Return [x, y] of the center of cell containing provided text 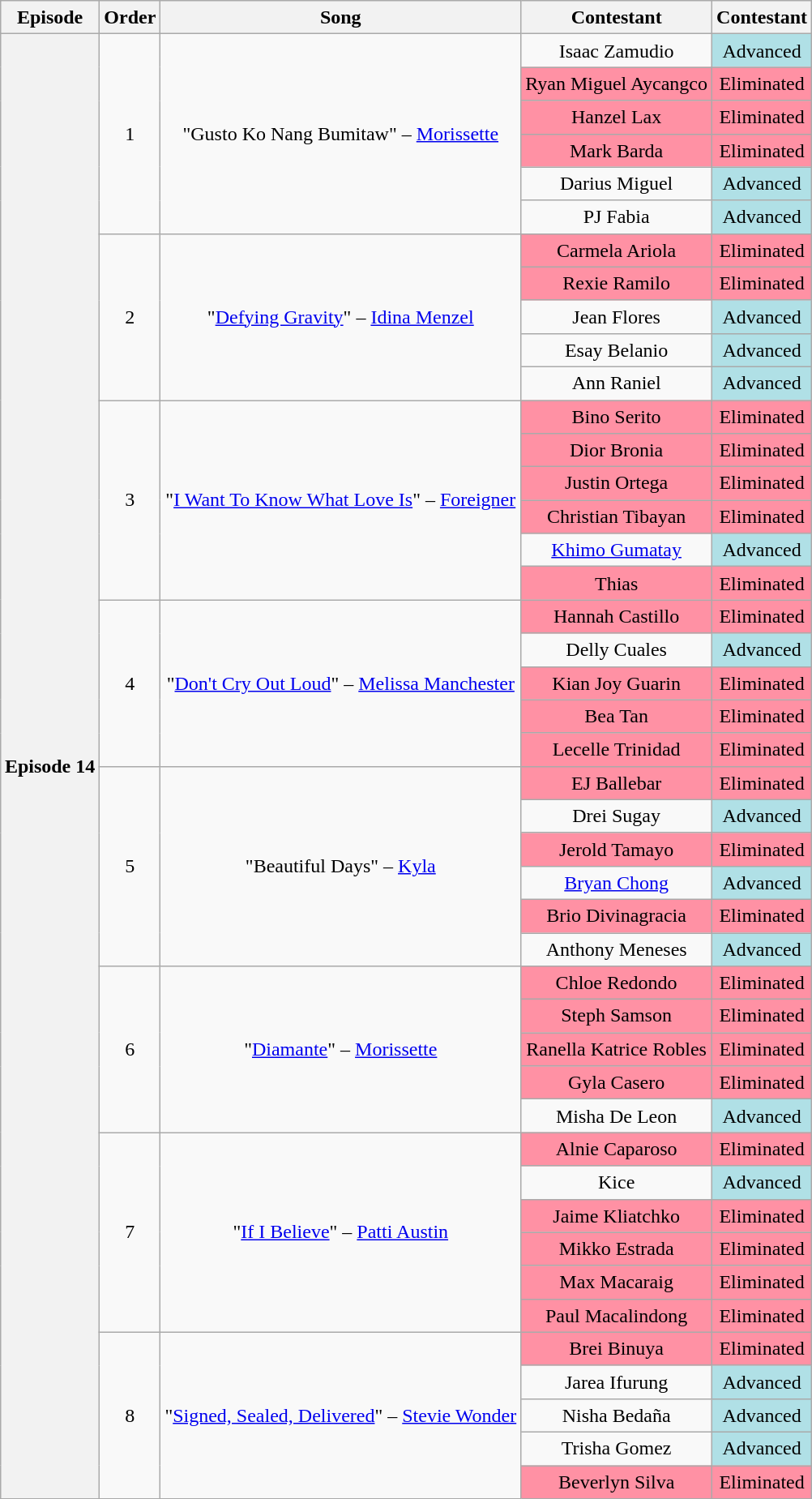
Jerold Tamayo [617, 850]
Kian Joy Guarin [617, 683]
Song [340, 18]
Episode [49, 18]
PJ Fabia [617, 217]
Isaac Zamudio [617, 50]
Ryan Miguel Aycangco [617, 84]
Anthony Meneses [617, 949]
Jarea Ifurung [617, 1381]
Mikko Estrada [617, 1248]
5 [130, 866]
Hannah Castillo [617, 616]
Misha De Leon [617, 1116]
Bino Serito [617, 417]
Jaime Kliatchko [617, 1216]
Gyla Casero [617, 1083]
Alnie Caparoso [617, 1150]
EJ Ballebar [617, 783]
Delly Cuales [617, 650]
4 [130, 683]
6 [130, 1049]
Rexie Ramilo [617, 284]
Ann Raniel [617, 383]
"Diamante" – Morissette [340, 1049]
"Beautiful Days" – Kyla [340, 866]
2 [130, 316]
Nisha Bedaña [617, 1415]
Ranella Katrice Robles [617, 1049]
Thias [617, 584]
Carmela Ariola [617, 250]
8 [130, 1415]
"If I Believe" – Patti Austin [340, 1232]
"Signed, Sealed, Delivered" – Stevie Wonder [340, 1415]
3 [130, 500]
Chloe Redondo [617, 983]
"Defying Gravity" – Idina Menzel [340, 316]
Paul Macalindong [617, 1315]
1 [130, 134]
Brio Divinagracia [617, 916]
Kice [617, 1182]
Episode 14 [49, 767]
Brei Binuya [617, 1349]
Dior Bronia [617, 451]
Beverlyn Silva [617, 1482]
Khimo Gumatay [617, 550]
Jean Flores [617, 316]
7 [130, 1232]
Lecelle Trinidad [617, 749]
Justin Ortega [617, 483]
"I Want To Know What Love Is" – Foreigner [340, 500]
Christian Tibayan [617, 517]
Max Macaraig [617, 1283]
Mark Barda [617, 151]
Esay Belanio [617, 350]
"Don't Cry Out Loud" – Melissa Manchester [340, 683]
Hanzel Lax [617, 117]
Bea Tan [617, 717]
Steph Samson [617, 1017]
Order [130, 18]
"Gusto Ko Nang Bumitaw" – Morissette [340, 134]
Trisha Gomez [617, 1448]
Drei Sugay [617, 816]
Bryan Chong [617, 882]
Darius Miguel [617, 183]
